Return (x, y) of the center of cell containing provided text 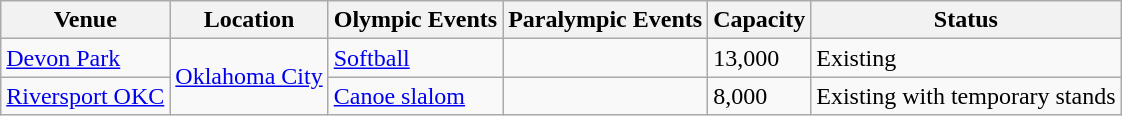
Oklahoma City (249, 77)
Canoe slalom (415, 96)
Status (966, 20)
Olympic Events (415, 20)
Capacity (760, 20)
Devon Park (86, 58)
Existing with temporary stands (966, 96)
Riversport OKC (86, 96)
Existing (966, 58)
Softball (415, 58)
8,000 (760, 96)
Paralympic Events (606, 20)
Location (249, 20)
Venue (86, 20)
13,000 (760, 58)
